Capture the cell that displays the provided text and extract its [X, Y] central coordinate. 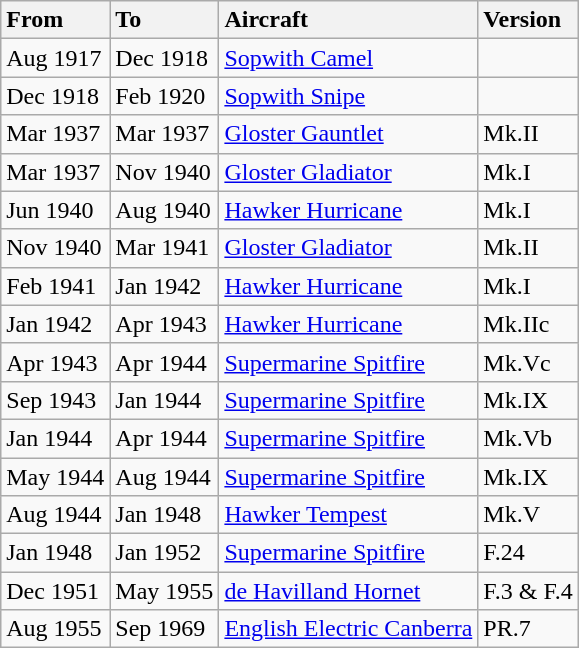
Mk.IIc [528, 324]
Hawker Tempest [348, 515]
English Electric Canberra [348, 629]
Feb 1920 [164, 96]
Mk.Vc [528, 362]
Mk.V [528, 515]
Aircraft [348, 20]
Feb 1941 [56, 286]
F.3 & F.4 [528, 591]
Gloster Gauntlet [348, 134]
Mar 1941 [164, 248]
Mk.Vb [528, 438]
de Havilland Hornet [348, 591]
May 1944 [56, 477]
From [56, 20]
Dec 1951 [56, 591]
Sopwith Camel [348, 58]
F.24 [528, 553]
Aug 1917 [56, 58]
May 1955 [164, 591]
PR.7 [528, 629]
Aug 1940 [164, 210]
Jun 1940 [56, 210]
Jan 1952 [164, 553]
Aug 1955 [56, 629]
Version [528, 20]
Sep 1943 [56, 400]
Sep 1969 [164, 629]
To [164, 20]
Sopwith Snipe [348, 96]
